Capture the cell that displays the provided text and extract its [X, Y] central coordinate. 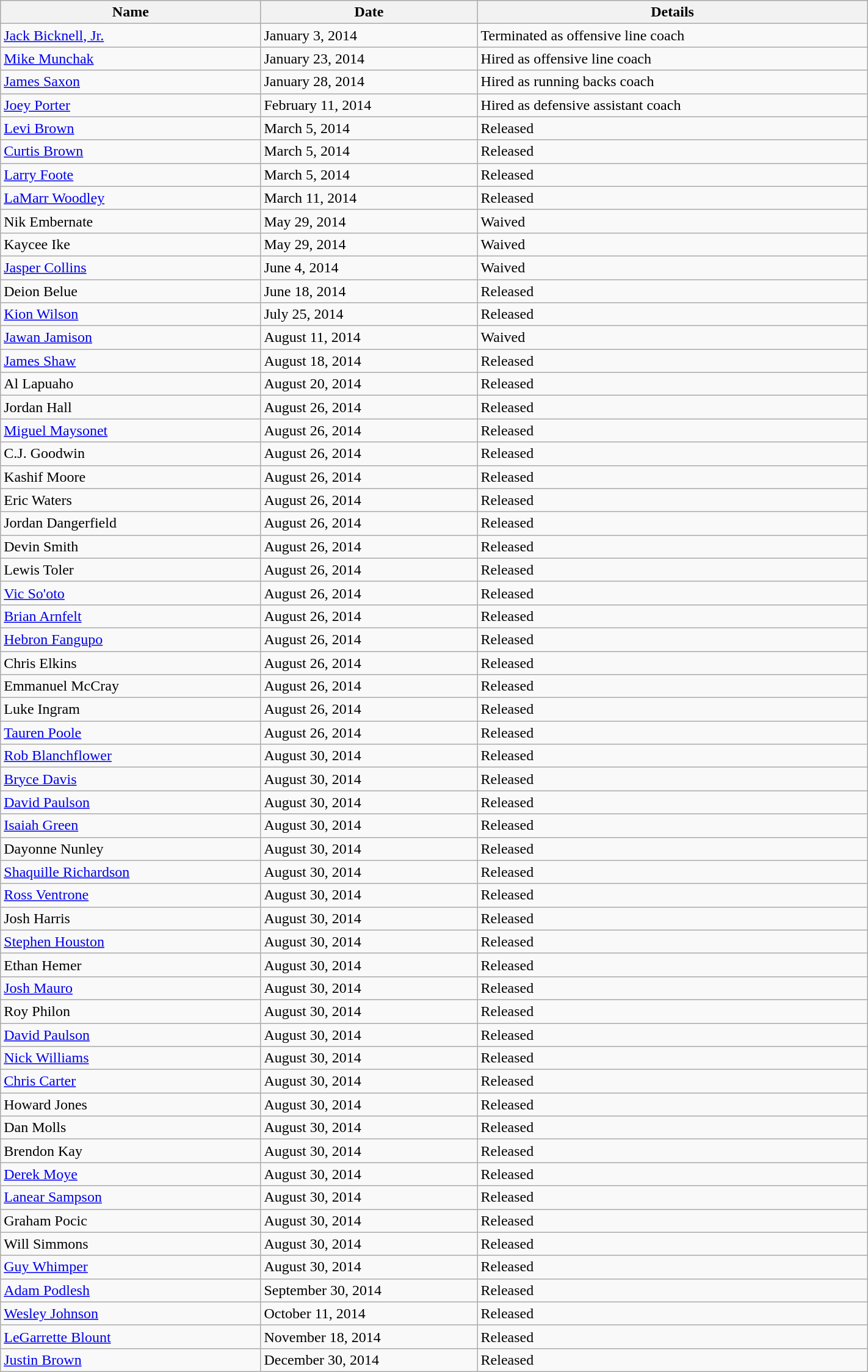
January 28, 2014 [369, 82]
Terminated as offensive line coach [673, 35]
Kaycee Ike [131, 244]
Luke Ingram [131, 710]
Levi Brown [131, 128]
Bryce Davis [131, 779]
March 11, 2014 [369, 198]
Justin Brown [131, 1360]
Jordan Dangerfield [131, 523]
Nik Embernate [131, 221]
Miguel Maysonet [131, 430]
Nick Williams [131, 1058]
C.J. Goodwin [131, 454]
December 30, 2014 [369, 1360]
Graham Pocic [131, 1221]
Kashif Moore [131, 477]
Emmanuel McCray [131, 686]
Isaiah Green [131, 826]
Mike Munchak [131, 59]
August 20, 2014 [369, 384]
Guy Whimper [131, 1267]
Roy Philon [131, 1011]
Hired as running backs coach [673, 82]
Deion Belue [131, 291]
Josh Mauro [131, 988]
October 11, 2014 [369, 1313]
Jack Bicknell, Jr. [131, 35]
February 11, 2014 [369, 105]
James Saxon [131, 82]
Wesley Johnson [131, 1313]
Larry Foote [131, 175]
Stephen Houston [131, 942]
Brian Arnfelt [131, 616]
Date [369, 12]
Details [673, 12]
November 18, 2014 [369, 1337]
Hired as defensive assistant coach [673, 105]
Chris Carter [131, 1081]
Ross Ventrone [131, 895]
Howard Jones [131, 1105]
Devin Smith [131, 546]
January 23, 2014 [369, 59]
LaMarr Woodley [131, 198]
Derek Moye [131, 1174]
Vic So'oto [131, 593]
June 4, 2014 [369, 267]
June 18, 2014 [369, 291]
September 30, 2014 [369, 1290]
Adam Podlesh [131, 1290]
Rob Blanchflower [131, 756]
Eric Waters [131, 500]
Al Lapuaho [131, 384]
Hebron Fangupo [131, 639]
LeGarrette Blount [131, 1337]
Lanear Sampson [131, 1197]
Curtis Brown [131, 151]
August 11, 2014 [369, 338]
Dan Molls [131, 1128]
Ethan Hemer [131, 965]
Jasper Collins [131, 267]
Jordan Hall [131, 407]
James Shaw [131, 361]
Name [131, 12]
August 18, 2014 [369, 361]
Chris Elkins [131, 662]
Dayonne Nunley [131, 849]
Joey Porter [131, 105]
Tauren Poole [131, 733]
Josh Harris [131, 918]
Shaquille Richardson [131, 872]
Hired as offensive line coach [673, 59]
Jawan Jamison [131, 338]
Will Simmons [131, 1244]
Lewis Toler [131, 570]
Brendon Kay [131, 1151]
January 3, 2014 [369, 35]
Kion Wilson [131, 314]
July 25, 2014 [369, 314]
